Search for the cell housing the specified text and yield its [X, Y] center coordinate. 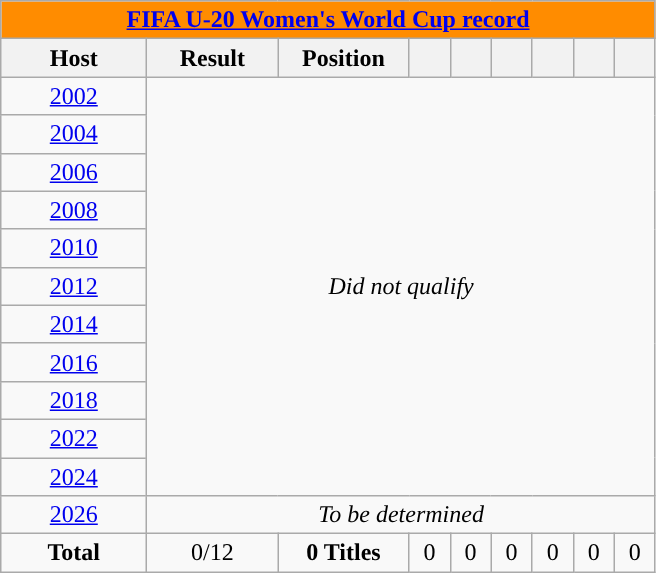
2012 [74, 286]
2022 [74, 438]
2014 [74, 324]
FIFA U-20 Women's World Cup record [328, 20]
To be determined [401, 515]
Position [344, 58]
2006 [74, 172]
2008 [74, 210]
2016 [74, 362]
Did not qualify [401, 286]
2004 [74, 134]
Total [74, 553]
2026 [74, 515]
0/12 [212, 553]
2018 [74, 400]
2024 [74, 477]
Result [212, 58]
0 Titles [344, 553]
2002 [74, 96]
2010 [74, 248]
Host [74, 58]
